Locate the cell with the specified text and output its (x, y) center coordinate. 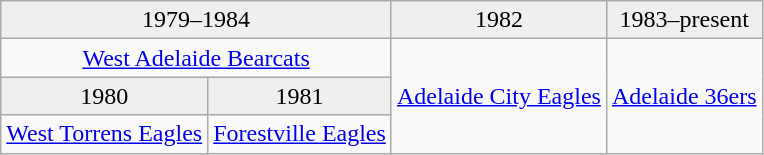
Adelaide 36ers (684, 96)
1980 (104, 96)
1981 (300, 96)
West Adelaide Bearcats (196, 58)
Adelaide City Eagles (498, 96)
1979–1984 (196, 20)
West Torrens Eagles (104, 134)
1983–present (684, 20)
1982 (498, 20)
Forestville Eagles (300, 134)
